Return the (X, Y) coordinate for the center point of the cell that contains the specified text.  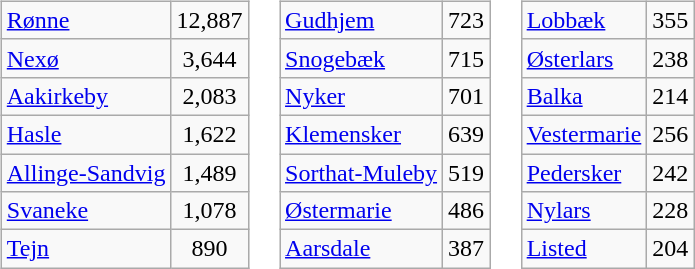
Allinge-Sandvig (86, 173)
3,644 (210, 58)
639 (466, 134)
715 (466, 58)
Snogebæk (362, 58)
519 (466, 173)
Hasle (86, 134)
355 (670, 20)
1,078 (210, 211)
Vestermarie (584, 134)
Rønne (86, 20)
723 (466, 20)
Lobbæk (584, 20)
Sorthat-Muleby (362, 173)
1,489 (210, 173)
387 (466, 249)
890 (210, 249)
Gudhjem (362, 20)
256 (670, 134)
2,083 (210, 96)
Listed (584, 249)
486 (466, 211)
1,622 (210, 134)
Tejn (86, 249)
Balka (584, 96)
Østerlars (584, 58)
12,887 (210, 20)
Nexø (86, 58)
214 (670, 96)
Aarsdale (362, 249)
238 (670, 58)
Klemensker (362, 134)
Nylars (584, 211)
228 (670, 211)
Østermarie (362, 211)
Nyker (362, 96)
Aakirkeby (86, 96)
Svaneke (86, 211)
701 (466, 96)
242 (670, 173)
204 (670, 249)
Pedersker (584, 173)
